Capture the cell that displays the provided text and extract its [X, Y] central coordinate. 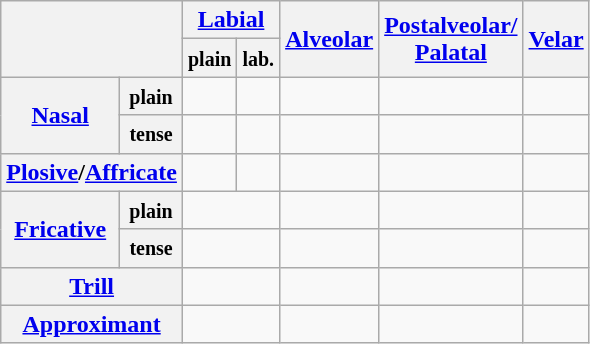
Trill [92, 286]
lab. [258, 58]
Postalveolar/Palatal [451, 39]
Nasal [60, 115]
Plosive/Affricate [92, 172]
Approximant [92, 324]
Fricative [60, 229]
Alveolar [330, 39]
Velar [556, 39]
Labial [230, 20]
